Detect which cell encompasses the target text, then output its [X, Y] center coordinate. 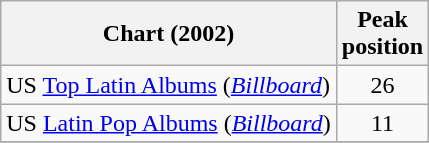
Chart (2002) [169, 34]
26 [382, 85]
Peakposition [382, 34]
US Latin Pop Albums (Billboard) [169, 123]
US Top Latin Albums (Billboard) [169, 85]
11 [382, 123]
